Pinpoint the cell where the given text exists, returning its (x, y) midpoint coordinate. 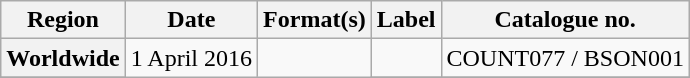
1 April 2016 (191, 58)
COUNT077 / BSON001 (565, 58)
Worldwide (63, 58)
Date (191, 20)
Catalogue no. (565, 20)
Label (406, 20)
Format(s) (315, 20)
Region (63, 20)
